Scan for the cell matching the given text and deliver its (X, Y) coordinate at center. 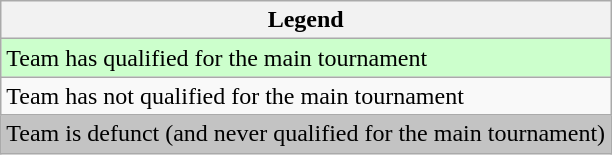
Team has qualified for the main tournament (306, 58)
Team is defunct (and never qualified for the main tournament) (306, 134)
Team has not qualified for the main tournament (306, 96)
Legend (306, 20)
